Detect which cell encompasses the target text, then output its (X, Y) center coordinate. 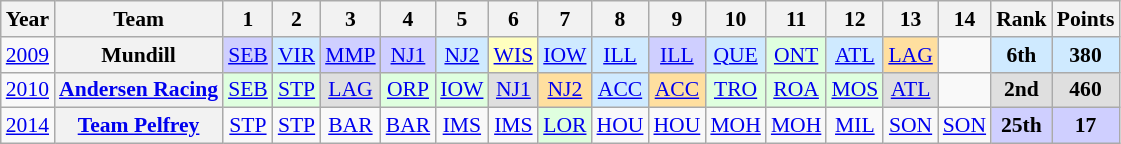
2014 (28, 126)
MIL (854, 126)
12 (854, 19)
9 (676, 19)
25th (1022, 126)
2nd (1022, 90)
4 (408, 19)
1 (248, 19)
2010 (28, 90)
QUE (736, 55)
2009 (28, 55)
11 (796, 19)
MOS (854, 90)
Points (1086, 19)
ONT (796, 55)
380 (1086, 55)
5 (462, 19)
13 (910, 19)
17 (1086, 126)
14 (964, 19)
Mundill (138, 55)
MMP (350, 55)
Team (138, 19)
Rank (1022, 19)
10 (736, 19)
8 (620, 19)
460 (1086, 90)
Andersen Racing (138, 90)
Year (28, 19)
7 (564, 19)
6th (1022, 55)
VIR (296, 55)
ORP (408, 90)
LOR (564, 126)
2 (296, 19)
6 (514, 19)
3 (350, 19)
Team Pelfrey (138, 126)
ROA (796, 90)
TRO (736, 90)
WIS (514, 55)
